Output the [X, Y] coordinate of the center of the cell containing the given text.  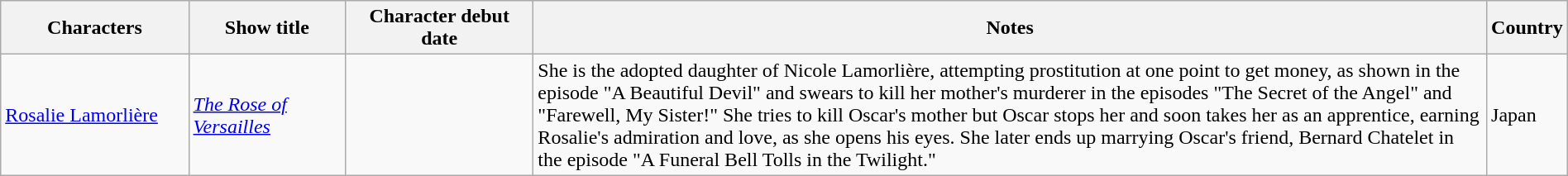
Country [1527, 28]
Character debut date [440, 28]
Japan [1527, 115]
Rosalie Lamorlière [94, 115]
Show title [266, 28]
Characters [94, 28]
Notes [1011, 28]
The Rose of Versailles [266, 115]
